Output the (X, Y) coordinate of the center of the cell containing the given text.  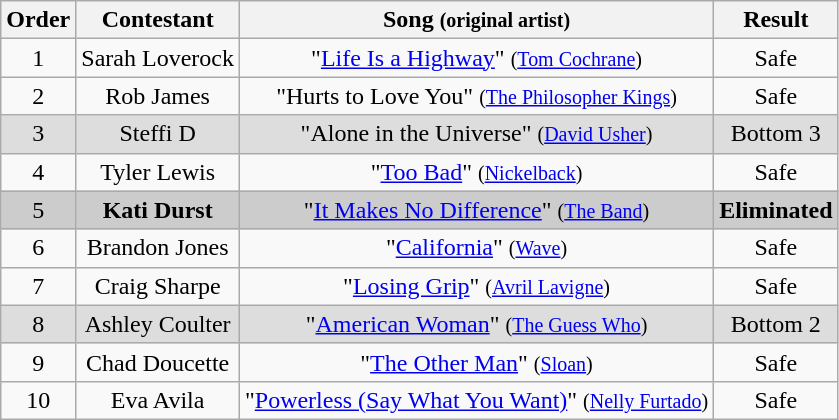
"California" (Wave) (476, 248)
"Life Is a Highway" (Tom Cochrane) (476, 58)
"Too Bad" (Nickelback) (476, 172)
7 (38, 286)
Chad Doucette (158, 362)
8 (38, 324)
Rob James (158, 96)
4 (38, 172)
Song (original artist) (476, 20)
Result (776, 20)
1 (38, 58)
3 (38, 134)
5 (38, 210)
"Alone in the Universe" (David Usher) (476, 134)
10 (38, 400)
Kati Durst (158, 210)
Contestant (158, 20)
Eliminated (776, 210)
9 (38, 362)
"Powerless (Say What You Want)" (Nelly Furtado) (476, 400)
"Losing Grip" (Avril Lavigne) (476, 286)
"The Other Man" (Sloan) (476, 362)
Brandon Jones (158, 248)
Ashley Coulter (158, 324)
"Hurts to Love You" (The Philosopher Kings) (476, 96)
Steffi D (158, 134)
2 (38, 96)
6 (38, 248)
Bottom 2 (776, 324)
Tyler Lewis (158, 172)
Eva Avila (158, 400)
Sarah Loverock (158, 58)
Order (38, 20)
"It Makes No Difference" (The Band) (476, 210)
Bottom 3 (776, 134)
"American Woman" (The Guess Who) (476, 324)
Craig Sharpe (158, 286)
